Extract the (X, Y) coordinate from the center of the cell holding the provided text.  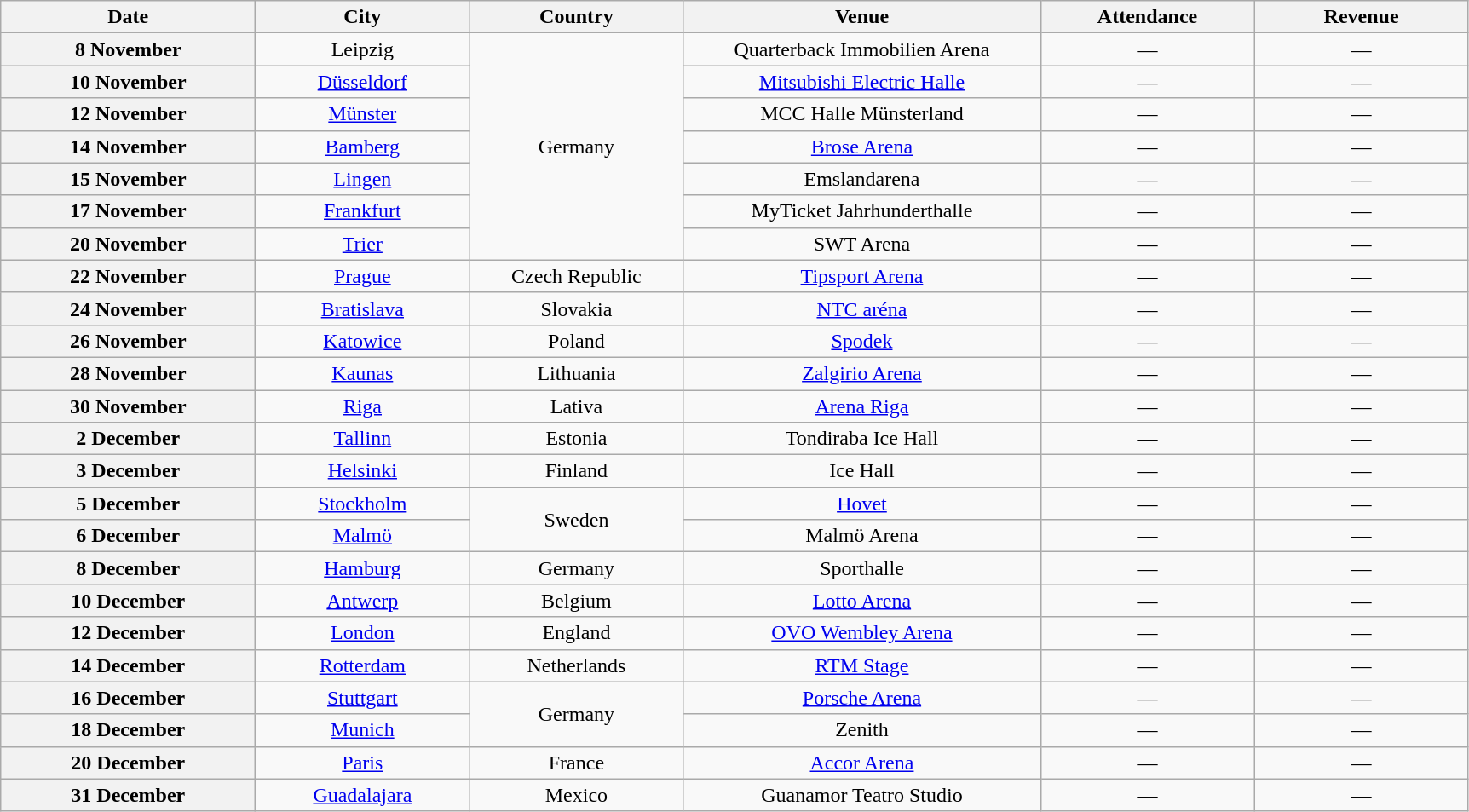
City (363, 17)
Attendance (1147, 17)
Quarterback Immobilien Arena (862, 49)
Riga (363, 406)
2 December (128, 439)
28 November (128, 373)
Emslandarena (862, 179)
Paris (363, 763)
24 November (128, 308)
18 December (128, 730)
Mexico (576, 795)
Porsche Arena (862, 698)
8 November (128, 49)
Munich (363, 730)
Tallinn (363, 439)
20 November (128, 244)
Accor Arena (862, 763)
17 November (128, 211)
London (363, 633)
Kaunas (363, 373)
Hamburg (363, 568)
Arena Riga (862, 406)
10 November (128, 82)
30 November (128, 406)
10 December (128, 601)
Antwerp (363, 601)
Belgium (576, 601)
Sweden (576, 520)
12 December (128, 633)
Stuttgart (363, 698)
Tondiraba Ice Hall (862, 439)
Spodek (862, 341)
Bratislava (363, 308)
Date (128, 17)
Lingen (363, 179)
Leipzig (363, 49)
NTC aréna (862, 308)
14 December (128, 665)
Stockholm (363, 504)
SWT Arena (862, 244)
14 November (128, 147)
Ice Hall (862, 471)
Malmö Arena (862, 536)
Guanamor Teatro Studio (862, 795)
Country (576, 17)
Venue (862, 17)
Zenith (862, 730)
England (576, 633)
MCC Halle Münsterland (862, 114)
3 December (128, 471)
Lativa (576, 406)
31 December (128, 795)
Netherlands (576, 665)
Helsinki (363, 471)
OVO Wembley Arena (862, 633)
RTM Stage (862, 665)
16 December (128, 698)
France (576, 763)
Brose Arena (862, 147)
Estonia (576, 439)
Frankfurt (363, 211)
Bamberg (363, 147)
Münster (363, 114)
26 November (128, 341)
8 December (128, 568)
Guadalajara (363, 795)
Hovet (862, 504)
Slovakia (576, 308)
5 December (128, 504)
Tipsport Arena (862, 276)
MyTicket Jahrhunderthalle (862, 211)
22 November (128, 276)
Poland (576, 341)
Trier (363, 244)
Revenue (1362, 17)
Finland (576, 471)
Lithuania (576, 373)
6 December (128, 536)
Rotterdam (363, 665)
Czech Republic (576, 276)
Mitsubishi Electric Halle (862, 82)
Düsseldorf (363, 82)
12 November (128, 114)
Lotto Arena (862, 601)
20 December (128, 763)
Prague (363, 276)
Sporthalle (862, 568)
Malmö (363, 536)
15 November (128, 179)
Zalgirio Arena (862, 373)
Katowice (363, 341)
